Determine the (x, y) coordinate at the center of the cell enclosing the given text.  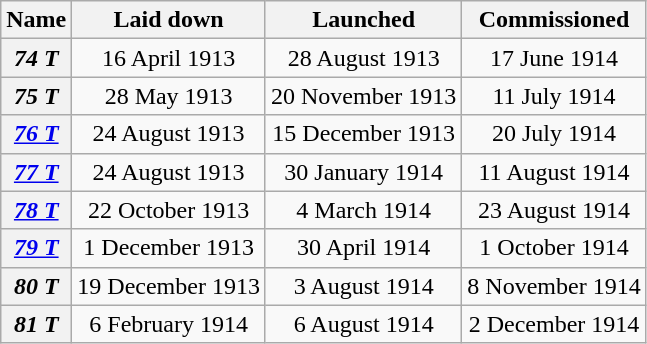
20 November 1913 (363, 96)
1 October 1914 (554, 248)
3 August 1914 (363, 286)
11 July 1914 (554, 96)
8 November 1914 (554, 286)
74 T (36, 58)
19 December 1913 (169, 286)
Name (36, 20)
17 June 1914 (554, 58)
6 February 1914 (169, 324)
78 T (36, 210)
2 December 1914 (554, 324)
28 August 1913 (363, 58)
20 July 1914 (554, 134)
6 August 1914 (363, 324)
Commissioned (554, 20)
76 T (36, 134)
75 T (36, 96)
15 December 1913 (363, 134)
Launched (363, 20)
80 T (36, 286)
Laid down (169, 20)
79 T (36, 248)
81 T (36, 324)
28 May 1913 (169, 96)
1 December 1913 (169, 248)
23 August 1914 (554, 210)
16 April 1913 (169, 58)
30 January 1914 (363, 172)
4 March 1914 (363, 210)
11 August 1914 (554, 172)
22 October 1913 (169, 210)
30 April 1914 (363, 248)
77 T (36, 172)
